Detect which cell encompasses the target text, then output its (X, Y) center coordinate. 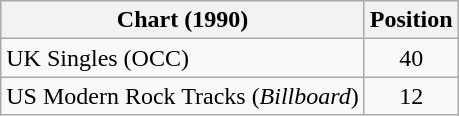
Chart (1990) (183, 20)
40 (411, 58)
Position (411, 20)
12 (411, 96)
US Modern Rock Tracks (Billboard) (183, 96)
UK Singles (OCC) (183, 58)
